Extract the (x, y) coordinate from the center of the cell holding the provided text.  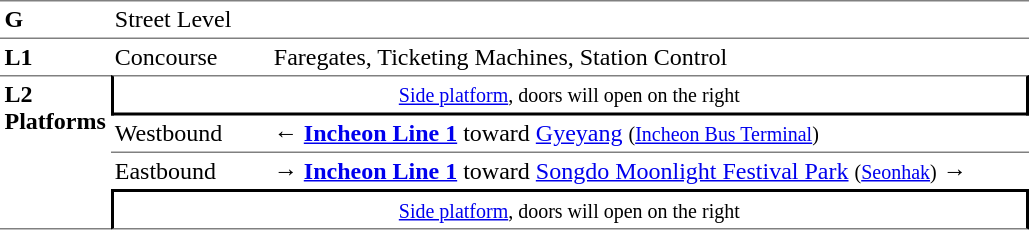
L1 (55, 57)
Street Level (190, 20)
Eastbound (190, 171)
L2Platforms (55, 152)
→ Incheon Line 1 toward Songdo Moonlight Festival Park (Seonhak) → (648, 171)
Westbound (190, 135)
Concourse (190, 57)
Faregates, Ticketing Machines, Station Control (648, 57)
← Incheon Line 1 toward Gyeyang (Incheon Bus Terminal) (648, 135)
G (55, 20)
